From the cell containing the given text, extract its center point as (X, Y) coordinate. 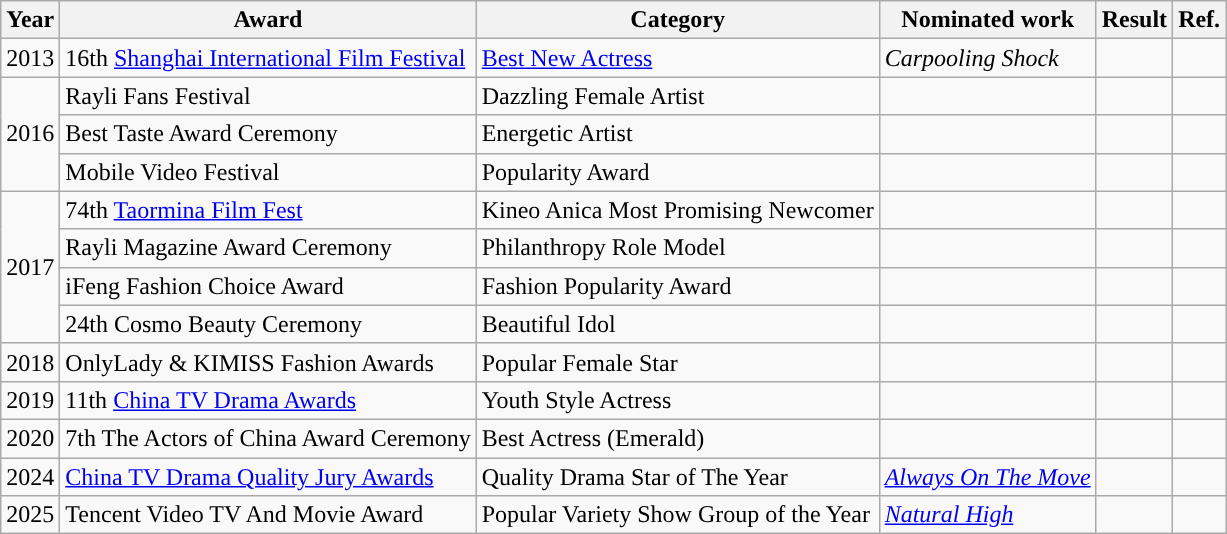
11th China TV Drama Awards (268, 400)
Kineo Anica Most Promising Newcomer (678, 210)
2017 (30, 267)
Fashion Popularity Award (678, 286)
2024 (30, 477)
2018 (30, 362)
2013 (30, 58)
Tencent Video TV And Movie Award (268, 515)
2016 (30, 134)
2020 (30, 438)
74th Taormina Film Fest (268, 210)
China TV Drama Quality Jury Awards (268, 477)
Natural High (988, 515)
Carpooling Shock (988, 58)
Beautiful Idol (678, 324)
Popular Variety Show Group of the Year (678, 515)
Best Taste Award Ceremony (268, 134)
Ref. (1200, 20)
2019 (30, 400)
2025 (30, 515)
Always On The Move (988, 477)
Category (678, 20)
Best New Actress (678, 58)
Rayli Magazine Award Ceremony (268, 248)
Dazzling Female Artist (678, 96)
Popular Female Star (678, 362)
16th Shanghai International Film Festival (268, 58)
OnlyLady & KIMISS Fashion Awards (268, 362)
7th The Actors of China Award Ceremony (268, 438)
Nominated work (988, 20)
Youth Style Actress (678, 400)
iFeng Fashion Choice Award (268, 286)
Best Actress (Emerald) (678, 438)
Popularity Award (678, 172)
Philanthropy Role Model (678, 248)
Quality Drama Star of The Year (678, 477)
24th Cosmo Beauty Ceremony (268, 324)
Award (268, 20)
Energetic Artist (678, 134)
Mobile Video Festival (268, 172)
Result (1134, 20)
Rayli Fans Festival (268, 96)
Year (30, 20)
